Identify which cell holds the provided text, then report its (x, y) central coordinate. 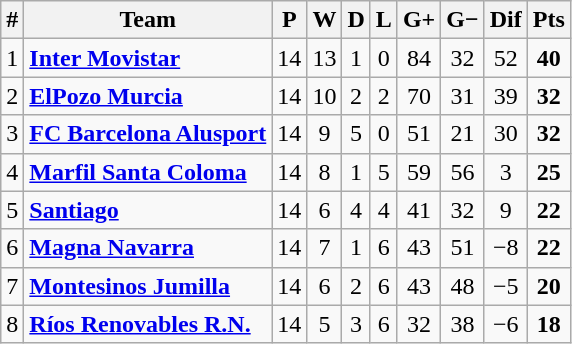
Dif (506, 20)
Team (148, 20)
W (324, 20)
70 (418, 96)
38 (462, 324)
59 (418, 172)
39 (506, 96)
ElPozo Murcia (148, 96)
L (384, 20)
Inter Movistar (148, 58)
52 (506, 58)
−8 (506, 248)
48 (462, 286)
10 (324, 96)
G− (462, 20)
−5 (506, 286)
G+ (418, 20)
31 (462, 96)
30 (506, 134)
21 (462, 134)
Marfil Santa Coloma (148, 172)
18 (548, 324)
Pts (548, 20)
FC Barcelona Alusport (148, 134)
41 (418, 210)
Magna Navarra (148, 248)
P (290, 20)
13 (324, 58)
Ríos Renovables R.N. (148, 324)
20 (548, 286)
Montesinos Jumilla (148, 286)
D (356, 20)
−6 (506, 324)
Santiago (148, 210)
84 (418, 58)
# (12, 20)
56 (462, 172)
40 (548, 58)
25 (548, 172)
